Extract the (X, Y) coordinate from the center of the cell holding the provided text.  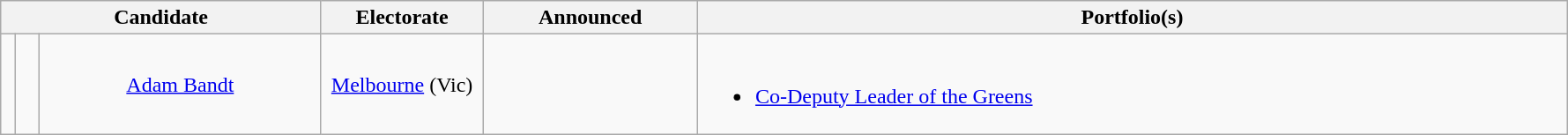
Electorate (402, 18)
Co-Deputy Leader of the Greens (1132, 85)
Candidate (161, 18)
Adam Bandt (180, 85)
Announced (591, 18)
Portfolio(s) (1132, 18)
Melbourne (Vic) (402, 85)
